From the cell containing the given text, extract its center point as [X, Y] coordinate. 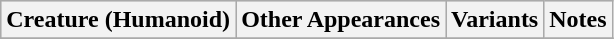
Notes [578, 20]
Other Appearances [341, 20]
Variants [495, 20]
Creature (Humanoid) [118, 20]
